Determine the [x, y] coordinate at the center of the cell enclosing the given text.  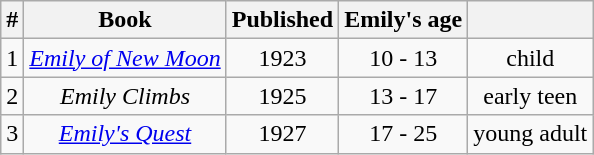
1927 [282, 134]
Emily Climbs [125, 96]
# [12, 20]
early teen [530, 96]
Book [125, 20]
17 - 25 [404, 134]
13 - 17 [404, 96]
1923 [282, 58]
child [530, 58]
10 - 13 [404, 58]
2 [12, 96]
1 [12, 58]
Published [282, 20]
Emily's age [404, 20]
Emily of New Moon [125, 58]
Emily's Quest [125, 134]
young adult [530, 134]
1925 [282, 96]
3 [12, 134]
